Determine the [x, y] coordinate at the center of the cell enclosing the given text.  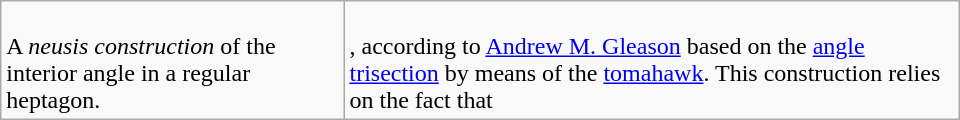
, according to Andrew M. Gleason based on the angle trisection by means of the tomahawk. This construction relies on the fact that [652, 60]
A neusis construction of the interior angle in a regular heptagon. [172, 60]
